Search for the cell housing the specified text and yield its [x, y] center coordinate. 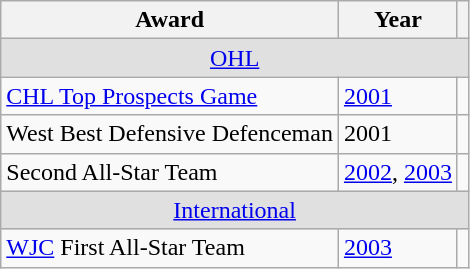
Award [170, 20]
International [235, 210]
2002, 2003 [398, 172]
WJC First All-Star Team [170, 248]
Year [398, 20]
Second All-Star Team [170, 172]
CHL Top Prospects Game [170, 96]
2003 [398, 248]
OHL [235, 58]
West Best Defensive Defenceman [170, 134]
